Detect which cell encompasses the target text, then output its (X, Y) center coordinate. 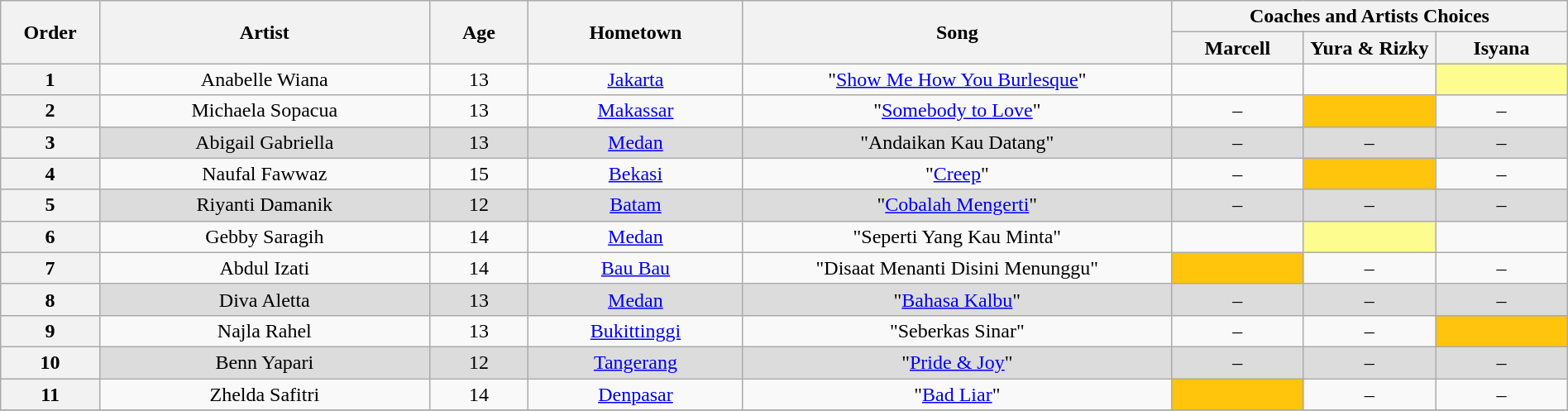
Bau Bau (635, 268)
Isyana (1502, 48)
"Seberkas Sinar" (958, 331)
Batam (635, 205)
"Bad Liar" (958, 394)
4 (50, 174)
Makassar (635, 111)
Denpasar (635, 394)
Tangerang (635, 362)
7 (50, 268)
Bukittinggi (635, 331)
Order (50, 32)
Jakarta (635, 79)
Anabelle Wiana (265, 79)
Najla Rahel (265, 331)
"Somebody to Love" (958, 111)
3 (50, 142)
"Andaikan Kau Datang" (958, 142)
5 (50, 205)
Riyanti Damanik (265, 205)
"Disaat Menanti Disini Menunggu" (958, 268)
9 (50, 331)
"Cobalah Mengerti" (958, 205)
Bekasi (635, 174)
Abigail Gabriella (265, 142)
Diva Aletta (265, 299)
Marcell (1238, 48)
11 (50, 394)
"Show Me How You Burlesque" (958, 79)
8 (50, 299)
Benn Yapari (265, 362)
1 (50, 79)
Abdul Izati (265, 268)
15 (479, 174)
"Creep" (958, 174)
Song (958, 32)
Hometown (635, 32)
6 (50, 237)
2 (50, 111)
"Seperti Yang Kau Minta" (958, 237)
Naufal Fawwaz (265, 174)
10 (50, 362)
Artist (265, 32)
Gebby Saragih (265, 237)
"Bahasa Kalbu" (958, 299)
Coaches and Artists Choices (1370, 17)
Zhelda Safitri (265, 394)
Age (479, 32)
"Pride & Joy" (958, 362)
Yura & Rizky (1370, 48)
Michaela Sopacua (265, 111)
